Identify which cell holds the provided text, then report its (X, Y) central coordinate. 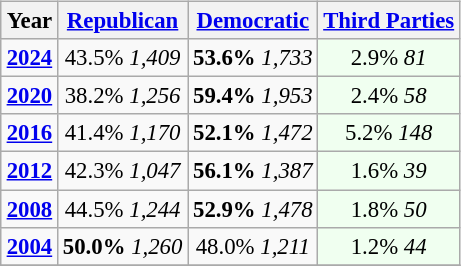
53.6% 1,733 (253, 58)
50.0% 1,260 (122, 246)
Year (29, 21)
59.4% 1,953 (253, 96)
2012 (29, 171)
2008 (29, 209)
1.6% 39 (389, 171)
41.4% 1,170 (122, 133)
Republican (122, 21)
2004 (29, 246)
56.1% 1,387 (253, 171)
52.9% 1,478 (253, 209)
42.3% 1,047 (122, 171)
38.2% 1,256 (122, 96)
2024 (29, 58)
2016 (29, 133)
2.4% 58 (389, 96)
43.5% 1,409 (122, 58)
1.2% 44 (389, 246)
48.0% 1,211 (253, 246)
2.9% 81 (389, 58)
2020 (29, 96)
44.5% 1,244 (122, 209)
Third Parties (389, 21)
5.2% 148 (389, 133)
Democratic (253, 21)
52.1% 1,472 (253, 133)
1.8% 50 (389, 209)
